Search for the cell housing the specified text and yield its [x, y] center coordinate. 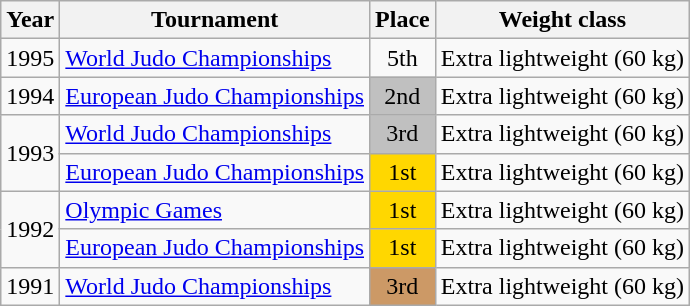
Year [30, 20]
1991 [30, 286]
1993 [30, 153]
5th [403, 58]
Olympic Games [215, 210]
Place [403, 20]
1992 [30, 229]
Tournament [215, 20]
1994 [30, 96]
1995 [30, 58]
2nd [403, 96]
Weight class [562, 20]
